Return the (x, y) coordinate for the center point of the cell that contains the specified text.  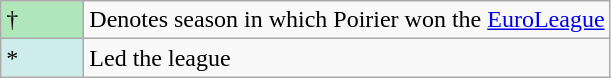
Led the league (347, 58)
Denotes season in which Poirier won the EuroLeague (347, 20)
† (42, 20)
* (42, 58)
